Return the (x, y) coordinate for the center point of the cell that contains the specified text.  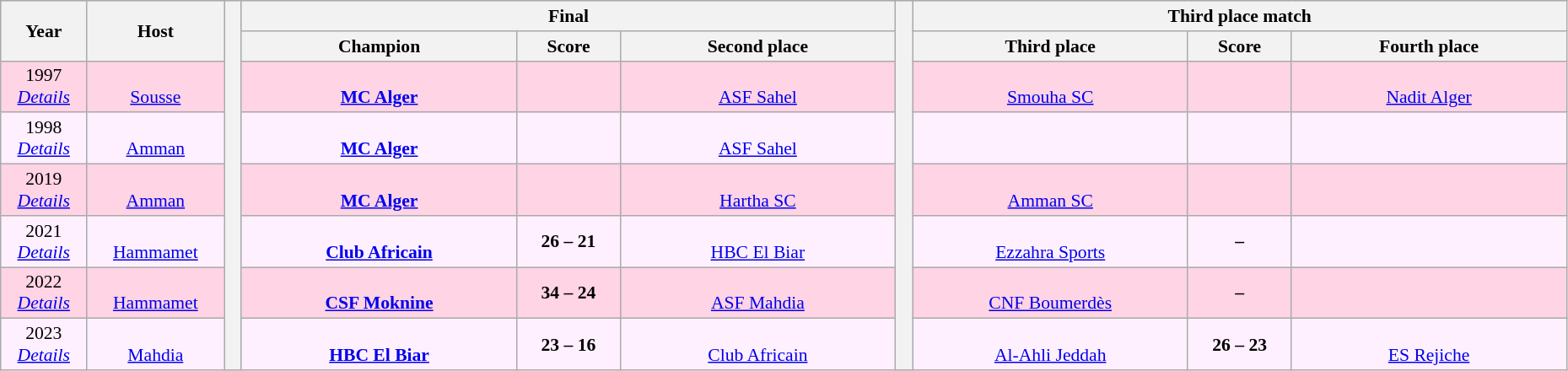
1998Details (44, 138)
Ezzahra Sports (1050, 241)
Hartha SC (757, 191)
Amman SC (1050, 191)
CSF Moknine (379, 293)
Third place match (1240, 16)
Al-Ahli Jeddah (1050, 344)
Third place (1050, 46)
2021Details (44, 241)
34 – 24 (568, 293)
Nadit Alger (1429, 86)
Smouha SC (1050, 86)
Final (568, 16)
Second place (757, 46)
Host (155, 30)
2019Details (44, 191)
23 – 16 (568, 344)
26 – 23 (1239, 344)
Champion (379, 46)
CNF Boumerdès (1050, 293)
2023Details (44, 344)
ES Rejiche (1429, 344)
Year (44, 30)
Sousse (155, 86)
2022Details (44, 293)
1997Details (44, 86)
26 – 21 (568, 241)
Fourth place (1429, 46)
Mahdia (155, 344)
ASF Mahdia (757, 293)
